Determine the [X, Y] coordinate at the center of the cell enclosing the given text.  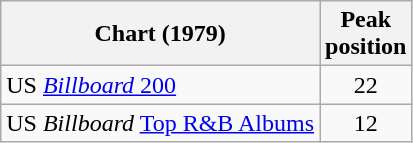
12 [366, 123]
Chart (1979) [160, 34]
US Billboard 200 [160, 85]
US Billboard Top R&B Albums [160, 123]
22 [366, 85]
Peakposition [366, 34]
